Pinpoint the cell where the given text exists, returning its [X, Y] midpoint coordinate. 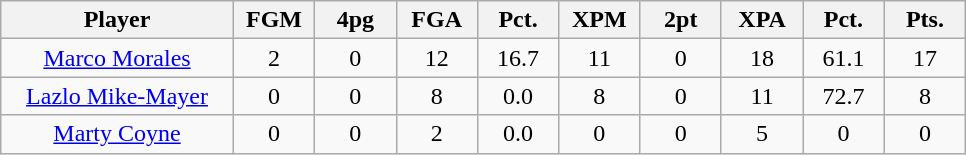
Marco Morales [118, 58]
Marty Coyne [118, 134]
16.7 [518, 58]
72.7 [844, 96]
2pt [680, 20]
5 [762, 134]
XPM [600, 20]
Lazlo Mike-Mayer [118, 96]
FGM [274, 20]
61.1 [844, 58]
12 [436, 58]
17 [925, 58]
Player [118, 20]
18 [762, 58]
Pts. [925, 20]
FGA [436, 20]
XPA [762, 20]
4pg [356, 20]
